Identify which cell holds the provided text, then report its (X, Y) central coordinate. 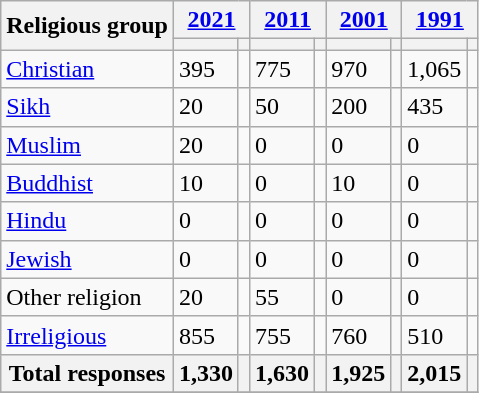
1,065 (434, 69)
Irreligious (88, 335)
2011 (288, 20)
855 (206, 335)
755 (282, 335)
Total responses (88, 373)
395 (206, 69)
200 (358, 107)
Buddhist (88, 183)
1991 (440, 20)
2021 (211, 20)
Sikh (88, 107)
775 (282, 69)
55 (282, 297)
Religious group (88, 26)
50 (282, 107)
Hindu (88, 221)
1,925 (358, 373)
Muslim (88, 145)
2,015 (434, 373)
435 (434, 107)
Jewish (88, 259)
2001 (364, 20)
Christian (88, 69)
1,330 (206, 373)
510 (434, 335)
1,630 (282, 373)
Other religion (88, 297)
970 (358, 69)
760 (358, 335)
